Determine the [X, Y] coordinate at the center of the cell enclosing the given text.  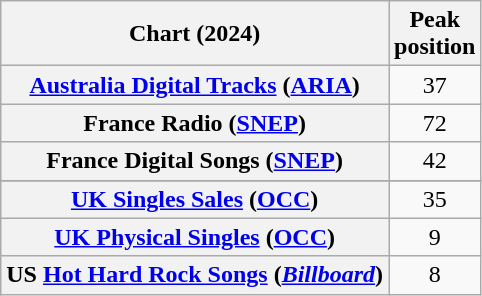
France Digital Songs (SNEP) [195, 161]
Peakposition [435, 34]
Australia Digital Tracks (ARIA) [195, 85]
37 [435, 85]
UK Physical Singles (OCC) [195, 237]
8 [435, 275]
35 [435, 199]
42 [435, 161]
UK Singles Sales (OCC) [195, 199]
72 [435, 123]
US Hot Hard Rock Songs (Billboard) [195, 275]
Chart (2024) [195, 34]
9 [435, 237]
France Radio (SNEP) [195, 123]
